Identify which cell holds the provided text, then report its (x, y) central coordinate. 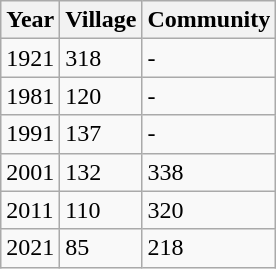
1921 (30, 58)
85 (101, 248)
2001 (30, 172)
1981 (30, 96)
Village (101, 20)
2011 (30, 210)
318 (101, 58)
2021 (30, 248)
110 (101, 210)
218 (209, 248)
1991 (30, 134)
120 (101, 96)
338 (209, 172)
320 (209, 210)
Community (209, 20)
132 (101, 172)
Year (30, 20)
137 (101, 134)
